Determine the (x, y) coordinate at the center of the cell enclosing the given text.  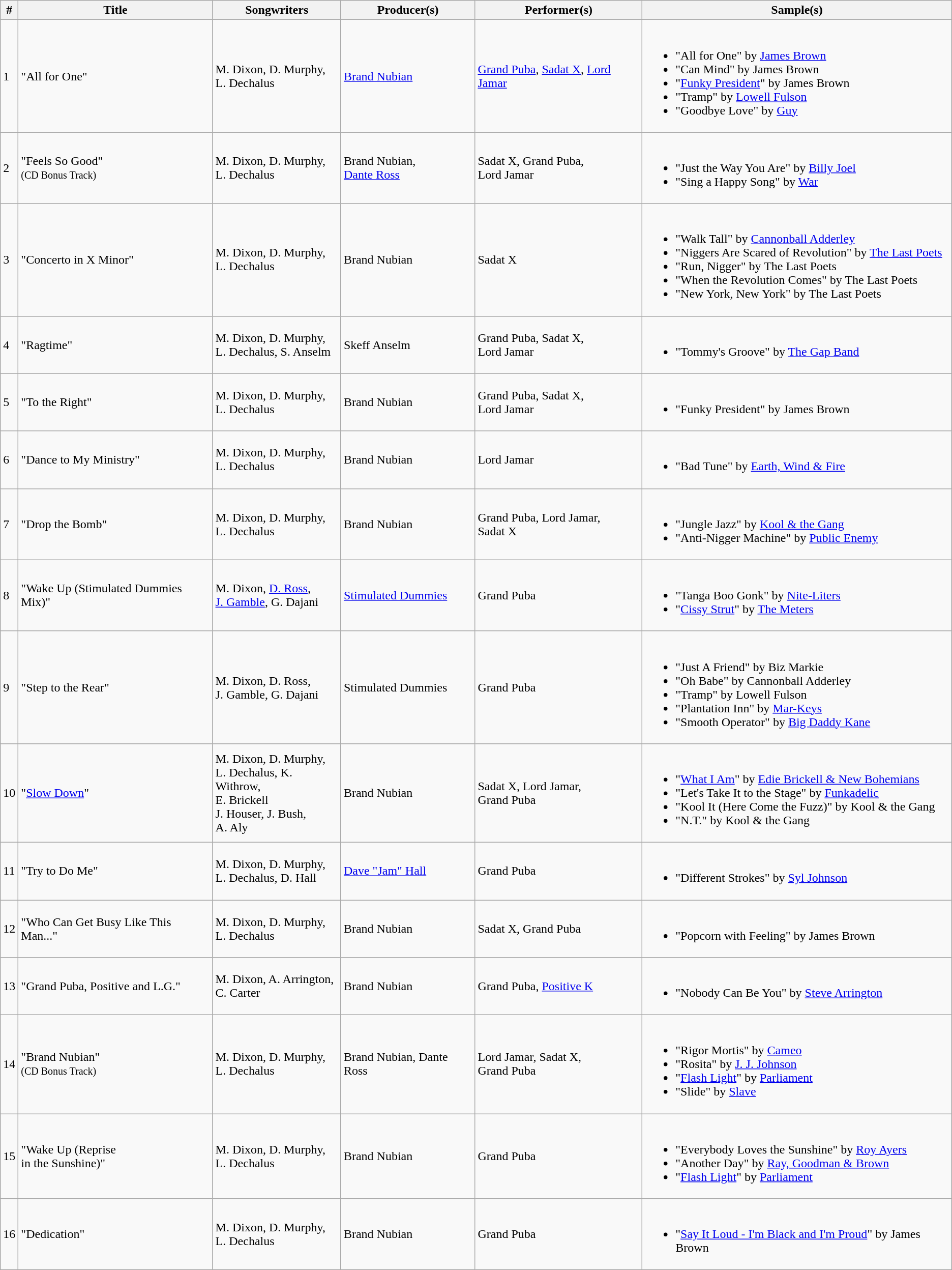
Lord Jamar (558, 460)
Brand Nubian,Dante Ross (408, 168)
Dave "Jam" Hall (408, 871)
"Tanga Boo Gonk" by Nite-Liters"Cissy Strut" by The Meters (797, 595)
"Say It Loud - I'm Black and I'm Proud" by James Brown (797, 1234)
"Slow Down" (115, 793)
4 (9, 345)
M. Dixon, A. Arrington,C. Carter (277, 986)
"Dedication" (115, 1234)
5 (9, 402)
M. Dixon, D. Murphy,L. Dechalus, S. Anselm (277, 345)
"To the Right" (115, 402)
16 (9, 1234)
"Rigor Mortis" by Cameo"Rosita" by J. J. Johnson"Flash Light" by Parliament"Slide" by Slave (797, 1064)
13 (9, 986)
Producer(s) (408, 10)
Grand Puba, Lord Jamar,Sadat X (558, 524)
Grand Puba, Positive K (558, 986)
"Popcorn with Feeling" by James Brown (797, 928)
Sample(s) (797, 10)
12 (9, 928)
Songwriters (277, 10)
"Concerto in X Minor" (115, 259)
"Who Can Get Busy Like This Man..." (115, 928)
14 (9, 1064)
3 (9, 259)
"Brand Nubian"(CD Bonus Track) (115, 1064)
10 (9, 793)
"Different Strokes" by Syl Johnson (797, 871)
"Wake Up (Stimulated Dummies Mix)" (115, 595)
"Dance to My Ministry" (115, 460)
"Funky President" by James Brown (797, 402)
8 (9, 595)
# (9, 10)
"Nobody Can Be You" by Steve Arrington (797, 986)
"Feels So Good"(CD Bonus Track) (115, 168)
Brand Nubian, Dante Ross (408, 1064)
"Wake Up (Reprisein the Sunshine)" (115, 1156)
Lord Jamar, Sadat X,Grand Puba (558, 1064)
M. Dixon, D. Murphy,L. Dechalus, D. Hall (277, 871)
15 (9, 1156)
Sadat X, Lord Jamar,Grand Puba (558, 793)
"Just the Way You Are" by Billy Joel"Sing a Happy Song" by War (797, 168)
Sadat X, Grand Puba (558, 928)
Performer(s) (558, 10)
1 (9, 76)
Sadat X, Grand Puba,Lord Jamar (558, 168)
11 (9, 871)
"Ragtime" (115, 345)
Skeff Anselm (408, 345)
Grand Puba, Sadat X, Lord Jamar (558, 76)
"Just A Friend" by Biz Markie"Oh Babe" by Cannonball Adderley"Tramp" by Lowell Fulson"Plantation Inn" by Mar-Keys"Smooth Operator" by Big Daddy Kane (797, 687)
"Tommy's Groove" by The Gap Band (797, 345)
"Try to Do Me" (115, 871)
M. Dixon, D. Murphy,L. Dechalus, K. Withrow,E. BrickellJ. Houser, J. Bush,A. Aly (277, 793)
2 (9, 168)
"Drop the Bomb" (115, 524)
Title (115, 10)
"Jungle Jazz" by Kool & the Gang"Anti-Nigger Machine" by Public Enemy (797, 524)
6 (9, 460)
9 (9, 687)
Sadat X (558, 259)
"Everybody Loves the Sunshine" by Roy Ayers"Another Day" by Ray, Goodman & Brown"Flash Light" by Parliament (797, 1156)
"All for One" (115, 76)
7 (9, 524)
"All for One" by James Brown"Can Mind" by James Brown"Funky President" by James Brown"Tramp" by Lowell Fulson"Goodbye Love" by Guy (797, 76)
"Bad Tune" by Earth, Wind & Fire (797, 460)
"Step to the Rear" (115, 687)
"Grand Puba, Positive and L.G." (115, 986)
